Find where the given text appears and provide that cell's center as (X, Y) coordinate. 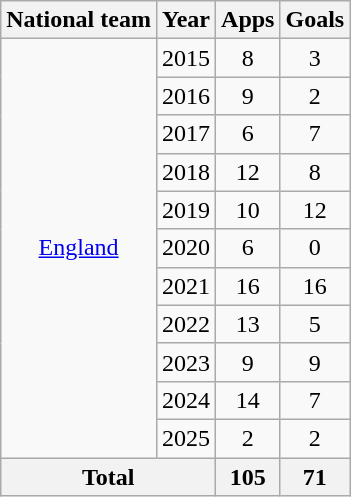
10 (248, 210)
2017 (186, 134)
2025 (186, 438)
National team (79, 20)
Goals (315, 20)
Apps (248, 20)
0 (315, 248)
5 (315, 324)
2021 (186, 286)
2016 (186, 96)
2023 (186, 362)
71 (315, 477)
3 (315, 58)
2015 (186, 58)
2022 (186, 324)
2019 (186, 210)
2018 (186, 172)
England (79, 248)
Total (108, 477)
13 (248, 324)
Year (186, 20)
2020 (186, 248)
14 (248, 400)
2024 (186, 400)
105 (248, 477)
